Scan for the cell matching the given text and deliver its [X, Y] coordinate at center. 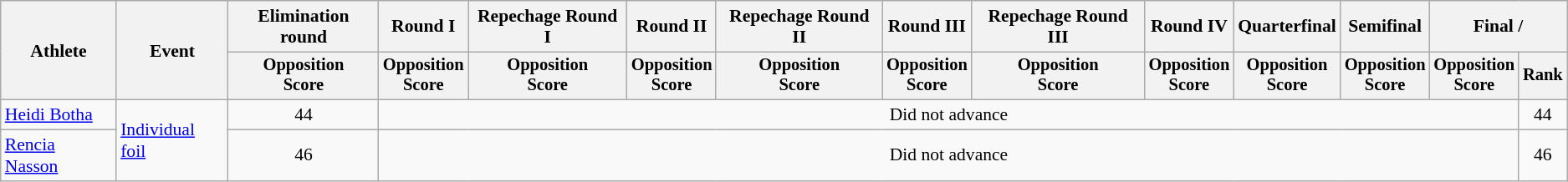
Rencia Nasson [59, 155]
Semifinal [1385, 27]
Heidi Botha [59, 115]
Round I [423, 27]
Final / [1498, 27]
Rank [1543, 76]
Athlete [59, 50]
Repechage Round I [548, 27]
Individual foil [172, 140]
Round III [927, 27]
Round IV [1189, 27]
Round II [672, 27]
Repechage Round III [1059, 27]
Repechage Round II [799, 27]
Event [172, 50]
Elimination round [304, 27]
Quarterfinal [1287, 27]
